Extract the (x, y) coordinate from the center of the cell holding the provided text.  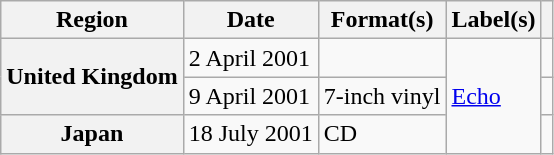
Echo (494, 96)
Label(s) (494, 20)
18 July 2001 (250, 134)
Format(s) (382, 20)
9 April 2001 (250, 96)
Japan (92, 134)
United Kingdom (92, 77)
2 April 2001 (250, 58)
7-inch vinyl (382, 96)
Date (250, 20)
CD (382, 134)
Region (92, 20)
